Identify which cell holds the provided text, then report its (x, y) central coordinate. 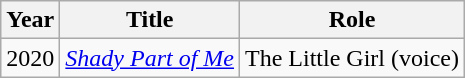
Shady Part of Me (150, 58)
The Little Girl (voice) (352, 58)
Year (30, 20)
Role (352, 20)
2020 (30, 58)
Title (150, 20)
